Extract the (x, y) coordinate from the center of the cell holding the provided text.  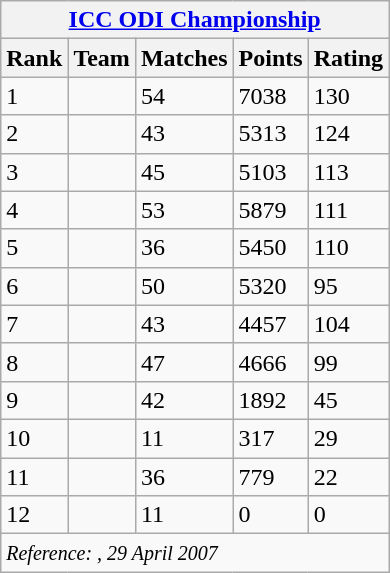
6 (34, 286)
5879 (270, 210)
5320 (270, 286)
7 (34, 324)
113 (348, 172)
4 (34, 210)
42 (184, 400)
3 (34, 172)
99 (348, 362)
5450 (270, 248)
779 (270, 477)
1 (34, 96)
Matches (184, 58)
9 (34, 400)
130 (348, 96)
29 (348, 438)
Rating (348, 58)
Rank (34, 58)
ICC ODI Championship (195, 20)
4457 (270, 324)
5103 (270, 172)
47 (184, 362)
317 (270, 438)
8 (34, 362)
4666 (270, 362)
5313 (270, 134)
124 (348, 134)
50 (184, 286)
12 (34, 515)
Team (102, 58)
Reference: , 29 April 2007 (195, 553)
7038 (270, 96)
104 (348, 324)
1892 (270, 400)
5 (34, 248)
110 (348, 248)
54 (184, 96)
53 (184, 210)
111 (348, 210)
2 (34, 134)
10 (34, 438)
95 (348, 286)
22 (348, 477)
Points (270, 58)
